Return the [X, Y] coordinate for the center point of the cell that contains the specified text.  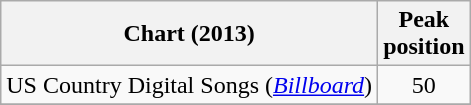
50 [424, 85]
US Country Digital Songs (Billboard) [190, 85]
Chart (2013) [190, 34]
Peak position [424, 34]
